Return the [X, Y] coordinate for the center point of the cell that contains the specified text.  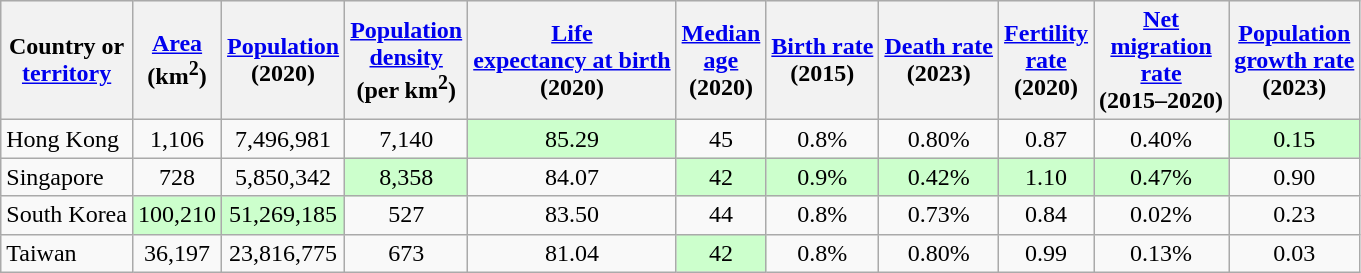
0.47% [1162, 177]
100,210 [176, 215]
0.13% [1162, 253]
84.07 [572, 177]
Taiwan [67, 253]
728 [176, 177]
0.87 [1046, 139]
673 [406, 253]
0.23 [1294, 215]
7,140 [406, 139]
5,850,342 [284, 177]
81.04 [572, 253]
Singapore [67, 177]
Medianage(2020) [721, 60]
45 [721, 139]
7,496,981 [284, 139]
Lifeexpectancy at birth(2020) [572, 60]
0.42% [939, 177]
85.29 [572, 139]
Netmigrationrate(2015–2020) [1162, 60]
0.15 [1294, 139]
South Korea [67, 215]
0.99 [1046, 253]
0.03 [1294, 253]
44 [721, 215]
36,197 [176, 253]
Fertilityrate(2020) [1046, 60]
0.90 [1294, 177]
1,106 [176, 139]
0.84 [1046, 215]
0.73% [939, 215]
Birth rate(2015) [822, 60]
1.10 [1046, 177]
8,358 [406, 177]
Populationgrowth rate(2023) [1294, 60]
23,816,775 [284, 253]
Hong Kong [67, 139]
Death rate(2023) [939, 60]
0.40% [1162, 139]
0.02% [1162, 215]
Populationdensity(per km2) [406, 60]
Area(km2) [176, 60]
0.9% [822, 177]
Population(2020) [284, 60]
527 [406, 215]
Country or territory [67, 60]
83.50 [572, 215]
51,269,185 [284, 215]
